Identify which cell holds the provided text, then report its (x, y) central coordinate. 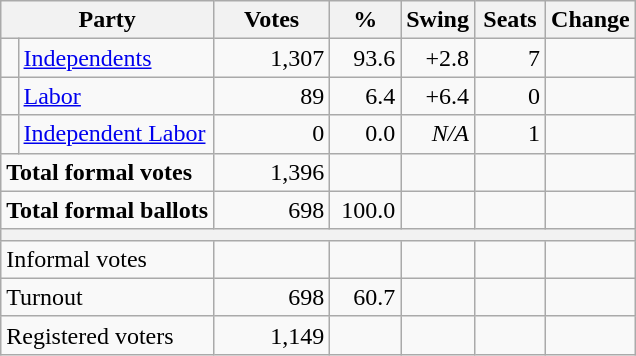
1 (510, 134)
93.6 (366, 58)
Turnout (108, 297)
+6.4 (438, 96)
Total formal votes (108, 172)
Independents (116, 58)
60.7 (366, 297)
1,396 (272, 172)
6.4 (366, 96)
Labor (116, 96)
Seats (510, 20)
Party (108, 20)
1,307 (272, 58)
0.0 (366, 134)
Registered voters (108, 335)
100.0 (366, 210)
+2.8 (438, 58)
Independent Labor (116, 134)
89 (272, 96)
7 (510, 58)
Total formal ballots (108, 210)
Swing (438, 20)
% (366, 20)
N/A (438, 134)
Informal votes (108, 259)
Votes (272, 20)
Change (591, 20)
1,149 (272, 335)
